Return the (x, y) coordinate for the center point of the cell that contains the specified text.  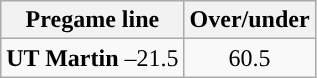
60.5 (250, 58)
Pregame line (92, 20)
Over/under (250, 20)
UT Martin –21.5 (92, 58)
